Find where the given text appears and provide that cell's center as [X, Y] coordinate. 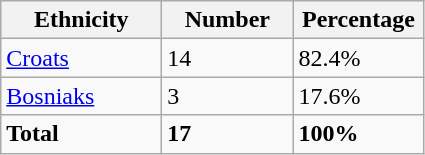
17 [228, 134]
Croats [82, 58]
14 [228, 58]
Total [82, 134]
Ethnicity [82, 20]
Percentage [358, 20]
82.4% [358, 58]
100% [358, 134]
Bosniaks [82, 96]
17.6% [358, 96]
Number [228, 20]
3 [228, 96]
